Search for the cell housing the specified text and yield its [X, Y] center coordinate. 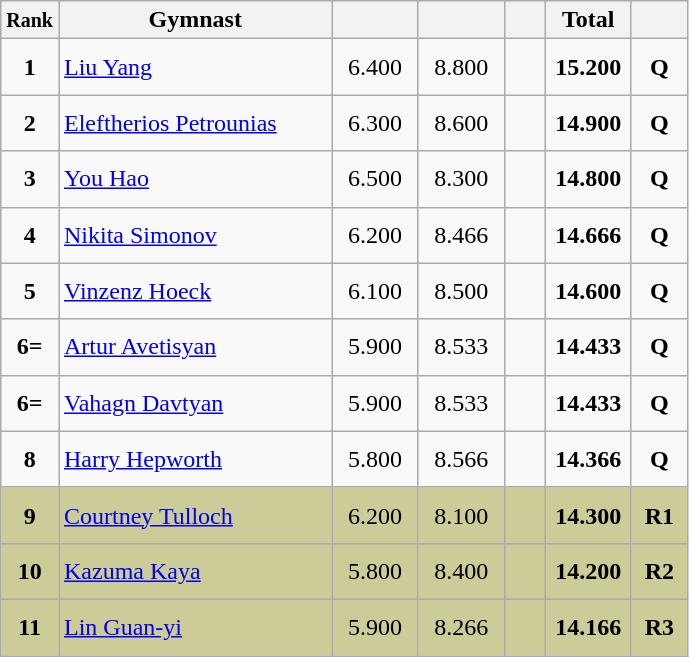
8.466 [461, 235]
8.266 [461, 627]
R1 [659, 515]
6.100 [375, 291]
14.666 [588, 235]
Total [588, 20]
14.200 [588, 571]
Courtney Tulloch [195, 515]
You Hao [195, 179]
8 [30, 459]
8.566 [461, 459]
6.300 [375, 123]
5 [30, 291]
14.300 [588, 515]
Kazuma Kaya [195, 571]
6.500 [375, 179]
Rank [30, 20]
14.800 [588, 179]
9 [30, 515]
8.100 [461, 515]
Eleftherios Petrounias [195, 123]
8.400 [461, 571]
R2 [659, 571]
R3 [659, 627]
1 [30, 67]
Liu Yang [195, 67]
Lin Guan-yi [195, 627]
8.300 [461, 179]
Gymnast [195, 20]
Harry Hepworth [195, 459]
8.800 [461, 67]
Vinzenz Hoeck [195, 291]
14.900 [588, 123]
Nikita Simonov [195, 235]
10 [30, 571]
8.500 [461, 291]
14.366 [588, 459]
8.600 [461, 123]
Vahagn Davtyan [195, 403]
4 [30, 235]
6.400 [375, 67]
3 [30, 179]
14.600 [588, 291]
2 [30, 123]
11 [30, 627]
Artur Avetisyan [195, 347]
14.166 [588, 627]
15.200 [588, 67]
